Determine the [X, Y] coordinate at the center of the cell enclosing the given text.  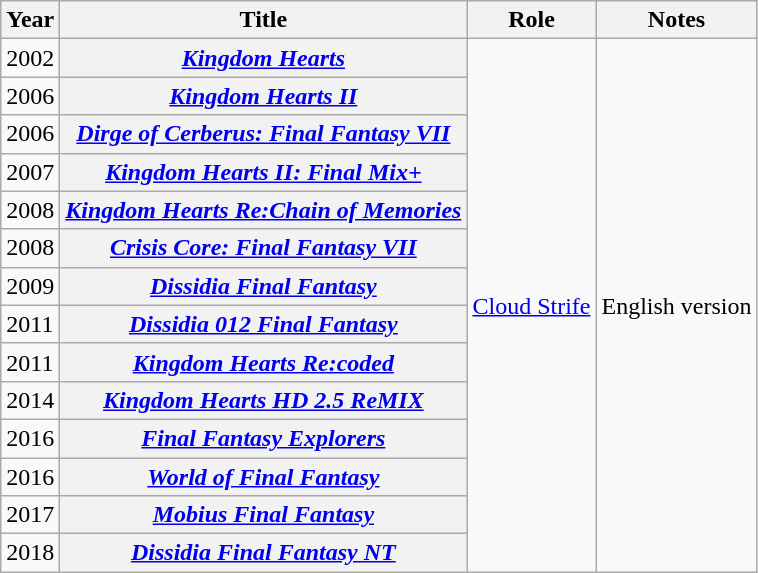
Final Fantasy Explorers [264, 438]
Role [532, 20]
Title [264, 20]
Kingdom Hearts HD 2.5 ReMIX [264, 400]
2002 [30, 58]
Notes [676, 20]
Cloud Strife [532, 306]
Dissidia 012 Final Fantasy [264, 324]
Kingdom Hearts Re:Chain of Memories [264, 210]
Dissidia Final Fantasy [264, 286]
Kingdom Hearts [264, 58]
Dirge of Cerberus: Final Fantasy VII [264, 134]
2014 [30, 400]
World of Final Fantasy [264, 477]
2007 [30, 172]
2017 [30, 515]
2009 [30, 286]
Kingdom Hearts II: Final Mix+ [264, 172]
Kingdom Hearts II [264, 96]
Mobius Final Fantasy [264, 515]
Kingdom Hearts Re:coded [264, 362]
English version [676, 306]
2018 [30, 553]
Year [30, 20]
Crisis Core: Final Fantasy VII [264, 248]
Dissidia Final Fantasy NT [264, 553]
